Output the (x, y) coordinate of the center of the cell containing the given text.  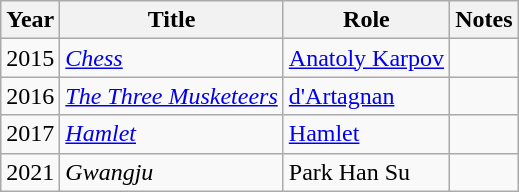
2017 (30, 134)
Role (366, 20)
Chess (172, 58)
2015 (30, 58)
2016 (30, 96)
Year (30, 20)
2021 (30, 172)
Park Han Su (366, 172)
Title (172, 20)
Anatoly Karpov (366, 58)
d'Artagnan (366, 96)
Gwangju (172, 172)
Notes (484, 20)
The Three Musketeers (172, 96)
